For the text-containing cell, return its midpoint in [x, y] coordinate format. 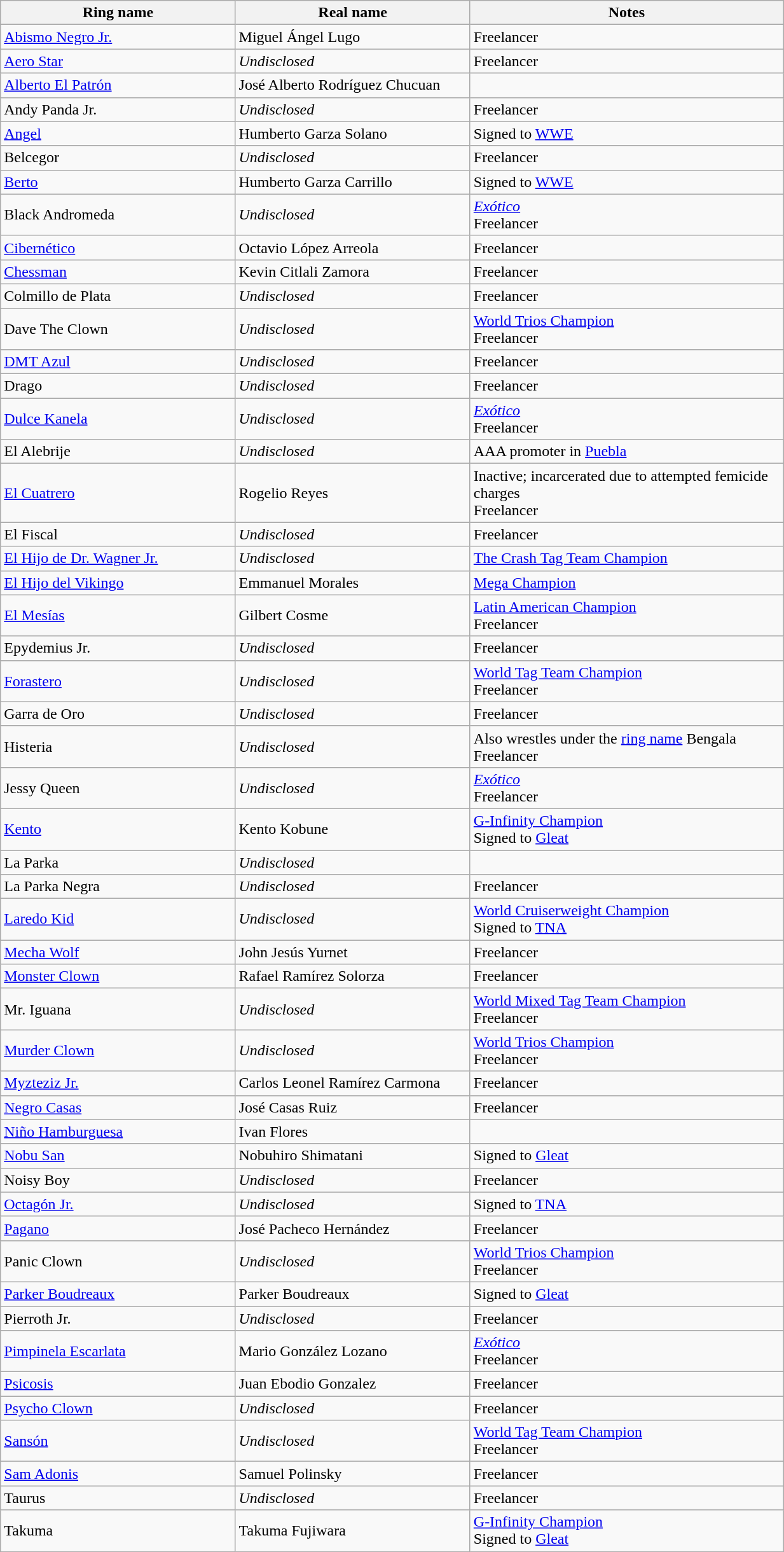
Epydemius Jr. [118, 648]
Psycho Clown [118, 1408]
Nobu San [118, 1156]
Myzteziz Jr. [118, 1083]
Gilbert Cosme [352, 616]
Juan Ebodio Gonzalez [352, 1384]
Kento Kobune [352, 829]
The Crash Tag Team Champion [626, 558]
Chessman [118, 272]
José Alberto Rodríguez Chucuan [352, 85]
La Parka [118, 862]
Kento [118, 829]
Forastero [118, 681]
Berto [118, 182]
Drago [118, 386]
Mario González Lozano [352, 1351]
Humberto Garza Solano [352, 134]
Niño Hamburguesa [118, 1132]
Black Andromeda [118, 215]
Aero Star [118, 61]
World Cruiserweight ChampionSigned to TNA [626, 920]
John Jesús Yurnet [352, 952]
Panic Clown [118, 1261]
Angel [118, 134]
Negro Casas [118, 1107]
El Hijo de Dr. Wagner Jr. [118, 558]
La Parka Negra [118, 887]
José Pacheco Hernández [352, 1228]
Rafael Ramírez Solorza [352, 976]
El Cuatrero [118, 493]
Mecha Wolf [118, 952]
Dulce Kanela [118, 419]
Rogelio Reyes [352, 493]
Psicosis [118, 1384]
Also wrestles under the ring name BengalaFreelancer [626, 747]
Samuel Polinsky [352, 1474]
World Mixed Tag Team ChampionFreelancer [626, 1009]
Histeria [118, 747]
Noisy Boy [118, 1180]
Signed to TNA [626, 1204]
Sansón [118, 1441]
El Mesías [118, 616]
AAA promoter in Puebla [626, 452]
Murder Clown [118, 1051]
Abismo Negro Jr. [118, 37]
José Casas Ruiz [352, 1107]
Pagano [118, 1228]
Takuma [118, 1530]
Belcegor [118, 158]
Cibernético [118, 247]
Miguel Ángel Lugo [352, 37]
Garra de Oro [118, 714]
El Fiscal [118, 534]
Mr. Iguana [118, 1009]
Emmanuel Morales [352, 583]
Dave The Clown [118, 328]
Takuma Fujiwara [352, 1530]
Ivan Flores [352, 1132]
Ring name [118, 13]
Real name [352, 13]
Octavio López Arreola [352, 247]
Carlos Leonel Ramírez Carmona [352, 1083]
Octagón Jr. [118, 1204]
Latin American ChampionFreelancer [626, 616]
Taurus [118, 1498]
El Alebrije [118, 452]
Colmillo de Plata [118, 296]
Sam Adonis [118, 1474]
El Hijo del Vikingo [118, 583]
Inactive; incarcerated due to attempted femicide chargesFreelancer [626, 493]
Humberto Garza Carrillo [352, 182]
Kevin Citlali Zamora [352, 272]
Notes [626, 13]
Nobuhiro Shimatani [352, 1156]
Pierroth Jr. [118, 1319]
Jessy Queen [118, 787]
Mega Champion [626, 583]
Andy Panda Jr. [118, 109]
Pimpinela Escarlata [118, 1351]
Alberto El Patrón [118, 85]
DMT Azul [118, 362]
Monster Clown [118, 976]
Laredo Kid [118, 920]
